Locate the cell with the specified text and output its (x, y) center coordinate. 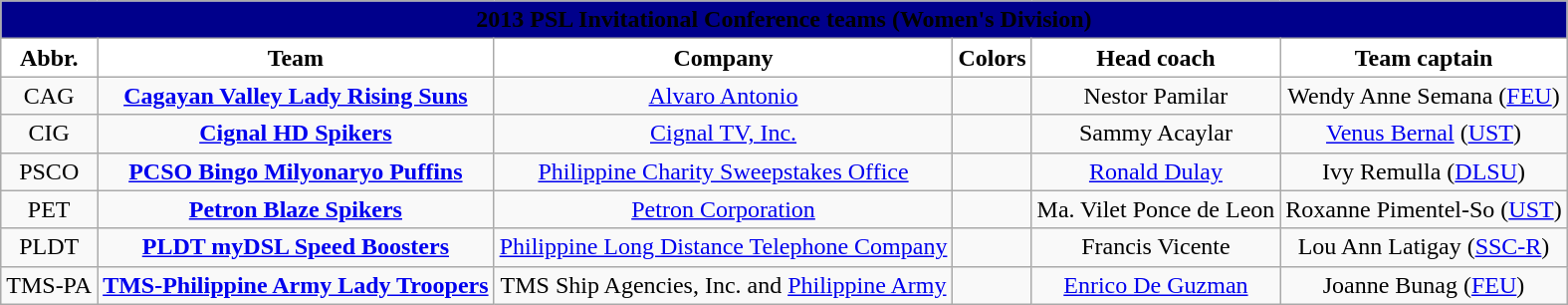
Ivy Remulla (DLSU) (1424, 171)
Team (296, 58)
Wendy Anne Semana (FEU) (1424, 96)
Cignal TV, Inc. (723, 134)
Joanne Bunag (FEU) (1424, 285)
Company (723, 58)
Francis Vicente (1156, 247)
Ma. Vilet Ponce de Leon (1156, 209)
Sammy Acaylar (1156, 134)
2013 PSL Invitational Conference teams (Women's Division) (784, 20)
Philippine Long Distance Telephone Company (723, 247)
Roxanne Pimentel-So (UST) (1424, 209)
Cignal HD Spikers (296, 134)
Nestor Pamilar (1156, 96)
Abbr. (50, 58)
Petron Corporation (723, 209)
Ronald Dulay (1156, 171)
Philippine Charity Sweepstakes Office (723, 171)
Alvaro Antonio (723, 96)
Head coach (1156, 58)
Venus Bernal (UST) (1424, 134)
TMS Ship Agencies, Inc. and Philippine Army (723, 285)
Colors (992, 58)
TMS-PA (50, 285)
PCSO Bingo Milyonaryo Puffins (296, 171)
PLDT myDSL Speed Boosters (296, 247)
Petron Blaze Spikers (296, 209)
Cagayan Valley Lady Rising Suns (296, 96)
PET (50, 209)
Team captain (1424, 58)
TMS-Philippine Army Lady Troopers (296, 285)
CAG (50, 96)
Enrico De Guzman (1156, 285)
PSCO (50, 171)
CIG (50, 134)
Lou Ann Latigay (SSC-R) (1424, 247)
PLDT (50, 247)
